Extract the (x, y) coordinate from the center of the cell holding the provided text.  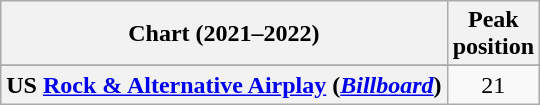
21 (493, 85)
Peakposition (493, 34)
Chart (2021–2022) (224, 34)
US Rock & Alternative Airplay (Billboard) (224, 85)
